From the cell containing the given text, extract its center point as (X, Y) coordinate. 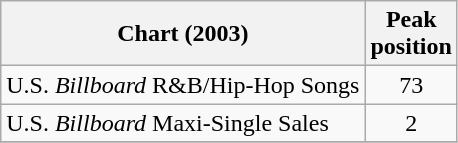
Peakposition (411, 34)
2 (411, 123)
Chart (2003) (183, 34)
U.S. Billboard Maxi-Single Sales (183, 123)
73 (411, 85)
U.S. Billboard R&B/Hip-Hop Songs (183, 85)
